For the text-containing cell, return its midpoint in (x, y) coordinate format. 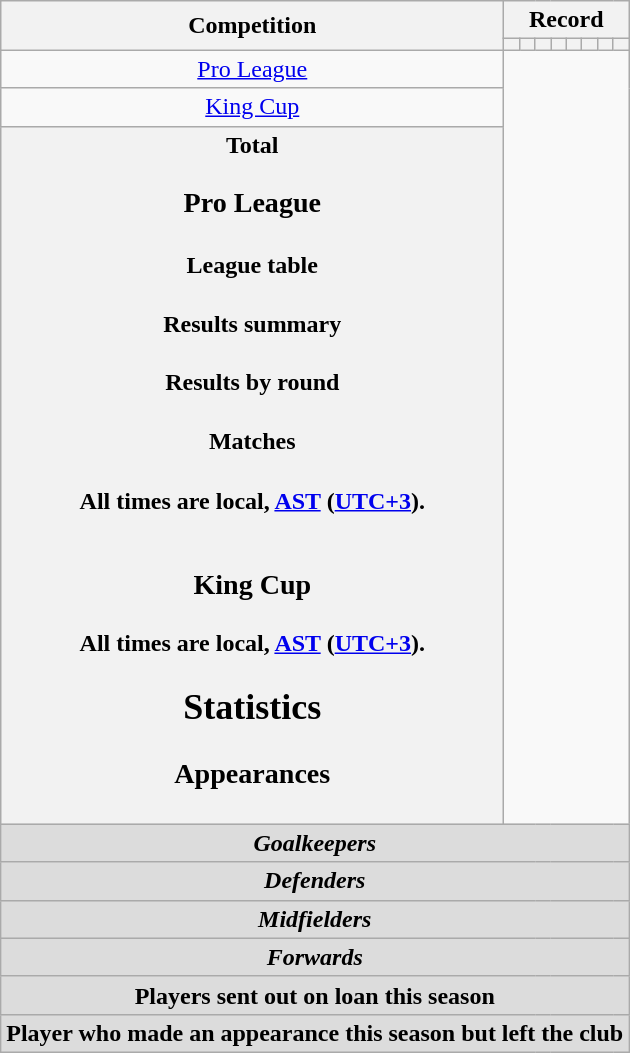
King Cup (252, 107)
Pro League (252, 69)
Forwards (315, 957)
Defenders (315, 881)
Midfielders (315, 919)
Players sent out on loan this season (315, 995)
Competition (252, 26)
Player who made an appearance this season but left the club (315, 1033)
Goalkeepers (315, 843)
Record (566, 20)
